Search for the cell housing the specified text and yield its (X, Y) center coordinate. 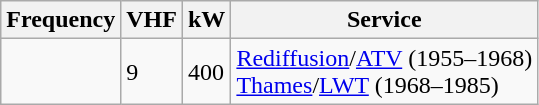
Rediffusion/ATV (1955–1968)Thames/LWT (1968–1985) (384, 72)
9 (152, 72)
VHF (152, 20)
Frequency (61, 20)
400 (206, 72)
Service (384, 20)
kW (206, 20)
